Pinpoint the cell where the given text exists, returning its (X, Y) midpoint coordinate. 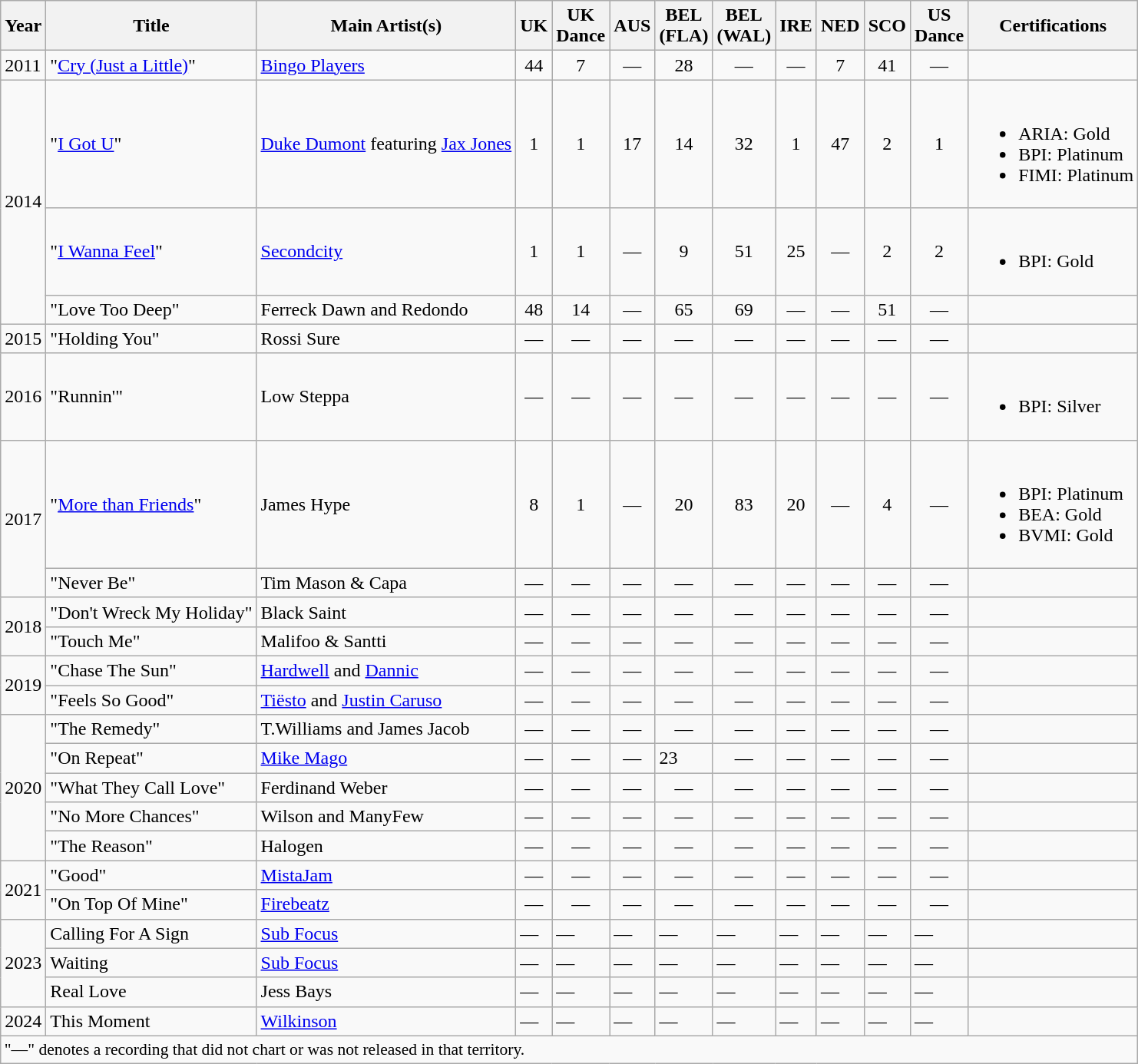
"On Top Of Mine" (151, 904)
Calling For A Sign (151, 933)
Secondcity (386, 252)
Hardwell and Dannic (386, 670)
41 (887, 65)
Mike Mago (386, 758)
"On Repeat" (151, 758)
MistaJam (386, 875)
Malifoo & Santti (386, 641)
2019 (23, 685)
NED (840, 26)
Duke Dumont featuring Jax Jones (386, 144)
Year (23, 26)
Black Saint (386, 612)
Ferreck Dawn and Redondo (386, 309)
2024 (23, 1021)
"Cry (Just a Little)" (151, 65)
2017 (23, 519)
2018 (23, 626)
Tiësto and Justin Caruso (386, 699)
USDance (940, 26)
32 (744, 144)
UK (534, 26)
T.Williams and James Jacob (386, 729)
BPI: PlatinumBEA: GoldBVMI: Gold (1054, 504)
BEL(WAL) (744, 26)
"Holding You" (151, 339)
Certifications (1054, 26)
8 (534, 504)
"No More Chances" (151, 817)
69 (744, 309)
2016 (23, 396)
"The Reason" (151, 846)
48 (534, 309)
Rossi Sure (386, 339)
ARIA: GoldBPI: PlatinumFIMI: Platinum (1054, 144)
"Love Too Deep" (151, 309)
"I Wanna Feel" (151, 252)
"—" denotes a recording that did not chart or was not released in that territory. (570, 1049)
AUS (633, 26)
"What They Call Love" (151, 788)
28 (683, 65)
17 (633, 144)
BEL(FLA) (683, 26)
SCO (887, 26)
Wilson and ManyFew (386, 817)
"Don't Wreck My Holiday" (151, 612)
83 (744, 504)
44 (534, 65)
2023 (23, 963)
"Touch Me" (151, 641)
"Chase The Sun" (151, 670)
IRE (796, 26)
23 (683, 758)
This Moment (151, 1021)
BPI: Gold (1054, 252)
Ferdinand Weber (386, 788)
2021 (23, 890)
4 (887, 504)
65 (683, 309)
47 (840, 144)
"Never Be" (151, 583)
Waiting (151, 963)
2015 (23, 339)
"The Remedy" (151, 729)
"I Got U" (151, 144)
Halogen (386, 846)
Wilkinson (386, 1021)
"Runnin'" (151, 396)
9 (683, 252)
"Good" (151, 875)
2020 (23, 788)
Low Steppa (386, 396)
"Feels So Good" (151, 699)
Real Love (151, 992)
Bingo Players (386, 65)
2011 (23, 65)
Title (151, 26)
"More than Friends" (151, 504)
Tim Mason & Capa (386, 583)
BPI: Silver (1054, 396)
2014 (23, 202)
Main Artist(s) (386, 26)
Jess Bays (386, 992)
25 (796, 252)
Firebeatz (386, 904)
UKDance (581, 26)
James Hype (386, 504)
